Determine the [x, y] coordinate at the center of the cell enclosing the given text.  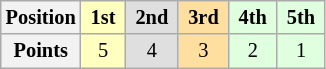
4th [253, 17]
Points [41, 51]
5th [301, 17]
2 [253, 51]
3 [203, 51]
2nd [152, 17]
1st [104, 17]
3rd [203, 17]
4 [152, 51]
Position [41, 17]
5 [104, 51]
1 [301, 51]
